Search for the cell housing the specified text and yield its [x, y] center coordinate. 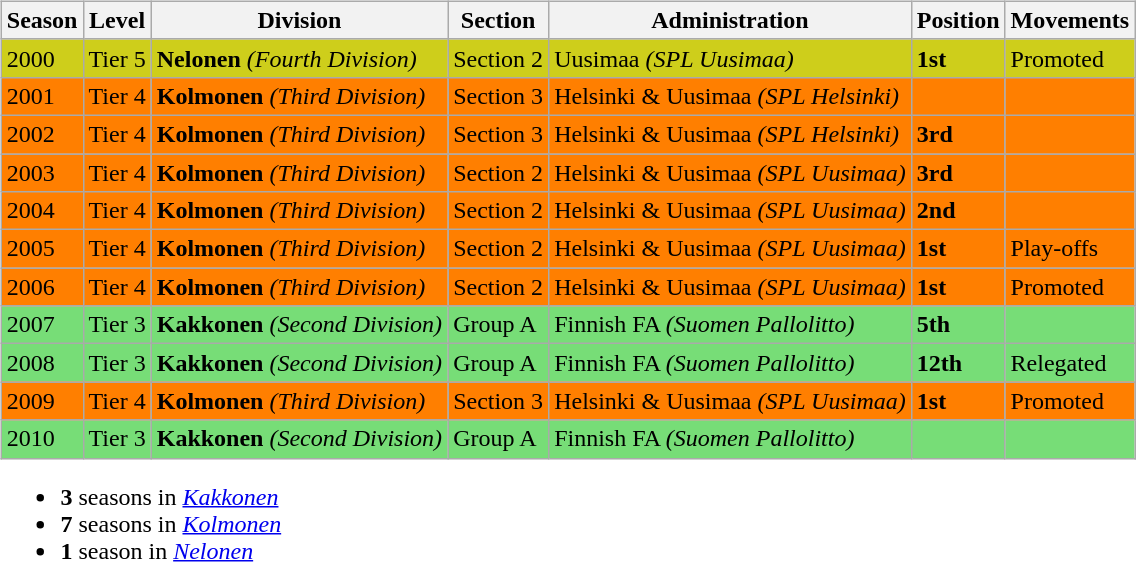
Level [117, 20]
2005 [42, 249]
Play-offs [1070, 249]
2003 [42, 173]
2006 [42, 287]
Tier 5 [117, 58]
2007 [42, 325]
Administration [730, 20]
Relegated [1070, 363]
Section [498, 20]
2002 [42, 134]
Division [299, 20]
12th [958, 363]
2000 [42, 58]
Movements [1070, 20]
2nd [958, 211]
2009 [42, 401]
5th [958, 325]
Uusimaa (SPL Uusimaa) [730, 58]
Position [958, 20]
Nelonen (Fourth Division) [299, 58]
2001 [42, 96]
2010 [42, 439]
Season [42, 20]
2004 [42, 211]
2008 [42, 363]
